For the text-containing cell, return its midpoint in [X, Y] coordinate format. 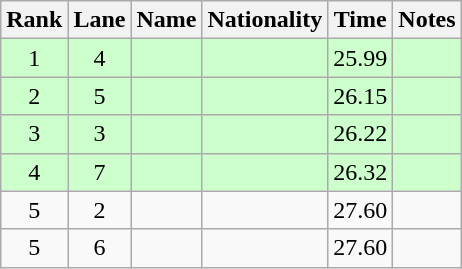
1 [34, 58]
7 [100, 172]
25.99 [360, 58]
Lane [100, 20]
26.32 [360, 172]
Notes [427, 20]
6 [100, 248]
Name [166, 20]
Nationality [265, 20]
Time [360, 20]
26.22 [360, 134]
26.15 [360, 96]
Rank [34, 20]
